Provide the [x, y] coordinate of the cell's center where the given text is located.  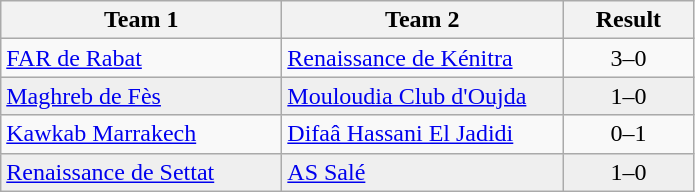
Team 2 [422, 20]
Renaissance de Kénitra [422, 58]
Result [628, 20]
0–1 [628, 134]
Maghreb de Fès [142, 96]
Difaâ Hassani El Jadidi [422, 134]
AS Salé [422, 172]
Kawkab Marrakech [142, 134]
Mouloudia Club d'Oujda [422, 96]
3–0 [628, 58]
Team 1 [142, 20]
Renaissance de Settat [142, 172]
FAR de Rabat [142, 58]
